From the cell containing the given text, extract its center point as (x, y) coordinate. 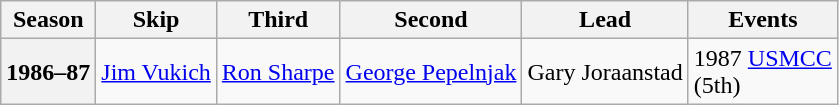
Third (278, 20)
Second (431, 20)
1986–87 (48, 72)
George Pepelnjak (431, 72)
Jim Vukich (156, 72)
1987 USMCC (5th) (762, 72)
Ron Sharpe (278, 72)
Season (48, 20)
Lead (605, 20)
Events (762, 20)
Skip (156, 20)
Gary Joraanstad (605, 72)
